Find where the given text appears and provide that cell's center as [X, Y] coordinate. 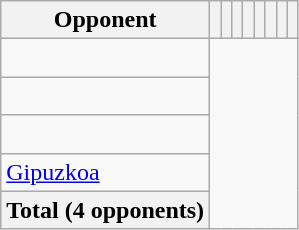
Gipuzkoa [106, 172]
Total (4 opponents) [106, 210]
Opponent [106, 20]
